Capture the cell that displays the provided text and extract its (x, y) central coordinate. 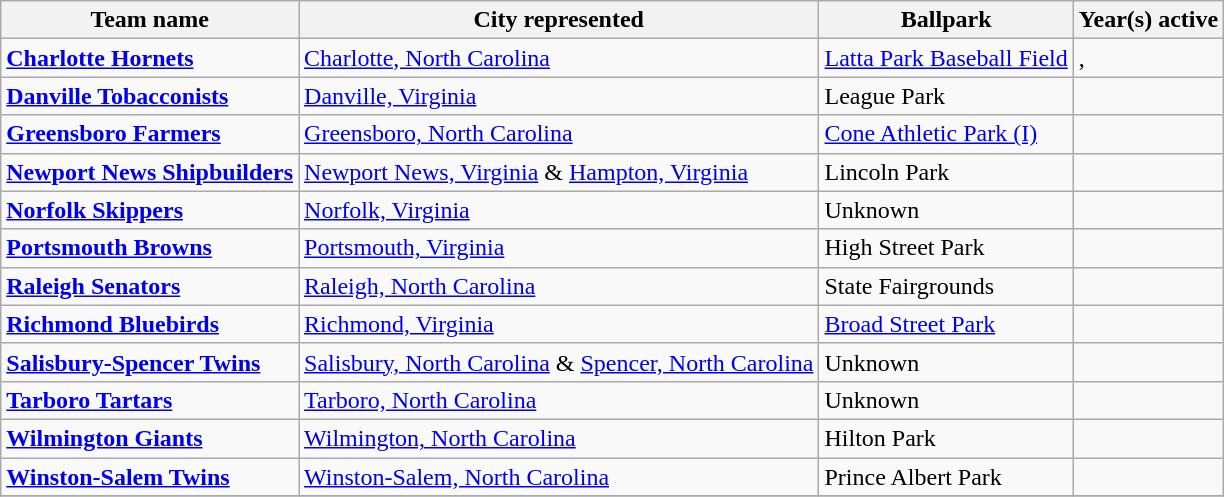
Norfolk Skippers (150, 210)
Wilmington Giants (150, 438)
High Street Park (946, 248)
Portsmouth, Virginia (559, 248)
Norfolk, Virginia (559, 210)
Newport News, Virginia & Hampton, Virginia (559, 172)
Portsmouth Browns (150, 248)
Greensboro, North Carolina (559, 134)
City represented (559, 20)
Prince Albert Park (946, 477)
Winston-Salem Twins (150, 477)
Wilmington, North Carolina (559, 438)
Charlotte Hornets (150, 58)
Broad Street Park (946, 324)
Year(s) active (1148, 20)
State Fairgrounds (946, 286)
Team name (150, 20)
Latta Park Baseball Field (946, 58)
Tarboro Tartars (150, 400)
League Park (946, 96)
Danville Tobacconists (150, 96)
Lincoln Park (946, 172)
Tarboro, North Carolina (559, 400)
Salisbury-Spencer Twins (150, 362)
Charlotte, North Carolina (559, 58)
, (1148, 58)
Raleigh Senators (150, 286)
Greensboro Farmers (150, 134)
Salisbury, North Carolina & Spencer, North Carolina (559, 362)
Danville, Virginia (559, 96)
Richmond, Virginia (559, 324)
Ballpark (946, 20)
Hilton Park (946, 438)
Raleigh, North Carolina (559, 286)
Richmond Bluebirds (150, 324)
Cone Athletic Park (I) (946, 134)
Winston-Salem, North Carolina (559, 477)
Newport News Shipbuilders (150, 172)
